Extract the (x, y) coordinate from the center of the cell holding the provided text.  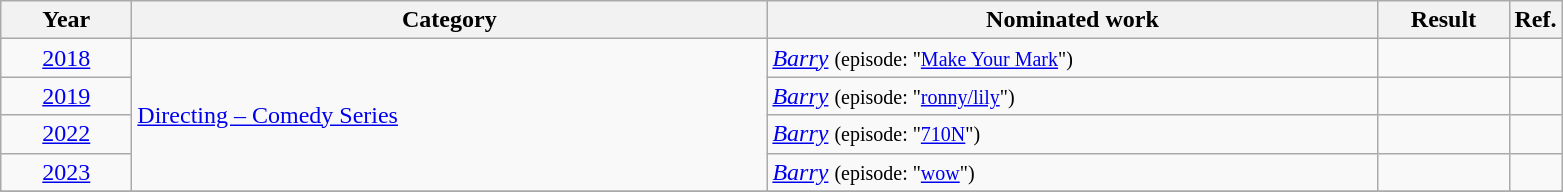
Barry (episode: "wow") (1072, 172)
Ref. (1536, 20)
Barry (episode: "Make Your Mark") (1072, 58)
Nominated work (1072, 20)
2018 (66, 58)
Year (66, 20)
2019 (66, 96)
Result (1444, 20)
Barry (episode: "710N") (1072, 134)
Category (450, 20)
Directing – Comedy Series (450, 115)
2023 (66, 172)
2022 (66, 134)
Barry (episode: "ronny/lily") (1072, 96)
